From the cell containing the given text, extract its center point as (X, Y) coordinate. 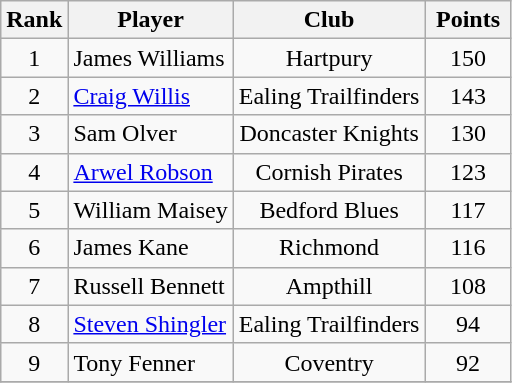
130 (468, 134)
James Kane (150, 248)
Craig Willis (150, 96)
Doncaster Knights (329, 134)
Points (468, 20)
117 (468, 210)
94 (468, 324)
5 (34, 210)
123 (468, 172)
Hartpury (329, 58)
Bedford Blues (329, 210)
150 (468, 58)
7 (34, 286)
92 (468, 362)
116 (468, 248)
William Maisey (150, 210)
8 (34, 324)
1 (34, 58)
Steven Shingler (150, 324)
9 (34, 362)
143 (468, 96)
108 (468, 286)
Coventry (329, 362)
Richmond (329, 248)
Club (329, 20)
Rank (34, 20)
Ampthill (329, 286)
Player (150, 20)
Tony Fenner (150, 362)
Russell Bennett (150, 286)
2 (34, 96)
3 (34, 134)
Arwel Robson (150, 172)
6 (34, 248)
Sam Olver (150, 134)
4 (34, 172)
James Williams (150, 58)
Cornish Pirates (329, 172)
